Determine the [x, y] coordinate at the center of the cell enclosing the given text.  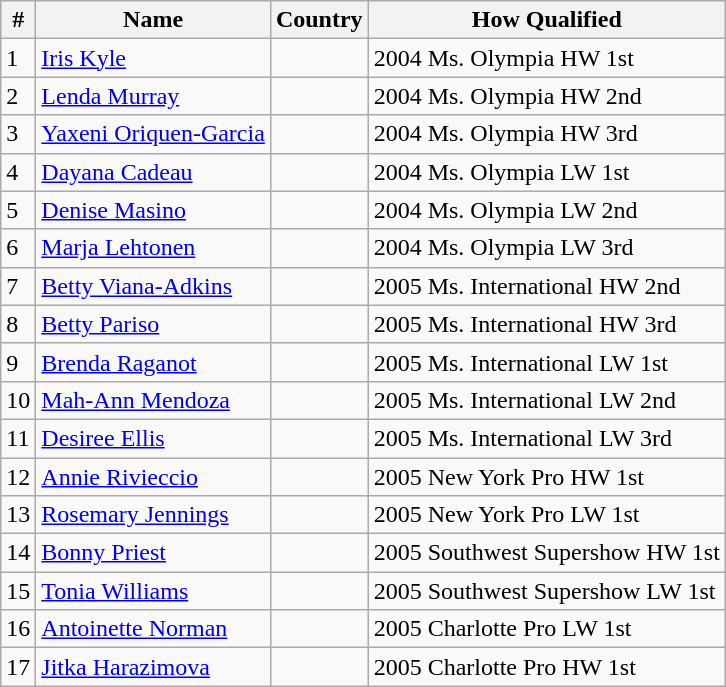
Lenda Murray [154, 96]
12 [18, 477]
2005 New York Pro LW 1st [546, 515]
2005 Southwest Supershow HW 1st [546, 553]
2005 Ms. International LW 3rd [546, 438]
2005 Ms. International HW 2nd [546, 286]
Betty Viana-Adkins [154, 286]
Bonny Priest [154, 553]
Iris Kyle [154, 58]
11 [18, 438]
10 [18, 400]
2005 Ms. International LW 1st [546, 362]
2005 Charlotte Pro LW 1st [546, 629]
# [18, 20]
Dayana Cadeau [154, 172]
13 [18, 515]
2004 Ms. Olympia HW 2nd [546, 96]
14 [18, 553]
Rosemary Jennings [154, 515]
2005 Ms. International HW 3rd [546, 324]
2004 Ms. Olympia LW 3rd [546, 248]
Denise Masino [154, 210]
3 [18, 134]
Yaxeni Oriquen-Garcia [154, 134]
Annie Rivieccio [154, 477]
16 [18, 629]
7 [18, 286]
2005 New York Pro HW 1st [546, 477]
2004 Ms. Olympia LW 1st [546, 172]
6 [18, 248]
Country [319, 20]
2005 Charlotte Pro HW 1st [546, 667]
2004 Ms. Olympia HW 1st [546, 58]
17 [18, 667]
How Qualified [546, 20]
2 [18, 96]
2004 Ms. Olympia HW 3rd [546, 134]
Marja Lehtonen [154, 248]
2005 Southwest Supershow LW 1st [546, 591]
Betty Pariso [154, 324]
Mah-Ann Mendoza [154, 400]
Brenda Raganot [154, 362]
1 [18, 58]
Antoinette Norman [154, 629]
9 [18, 362]
Tonia Williams [154, 591]
5 [18, 210]
Desiree Ellis [154, 438]
15 [18, 591]
4 [18, 172]
2005 Ms. International LW 2nd [546, 400]
2004 Ms. Olympia LW 2nd [546, 210]
Name [154, 20]
Jitka Harazimova [154, 667]
8 [18, 324]
